Locate the cell with the specified text and output its [x, y] center coordinate. 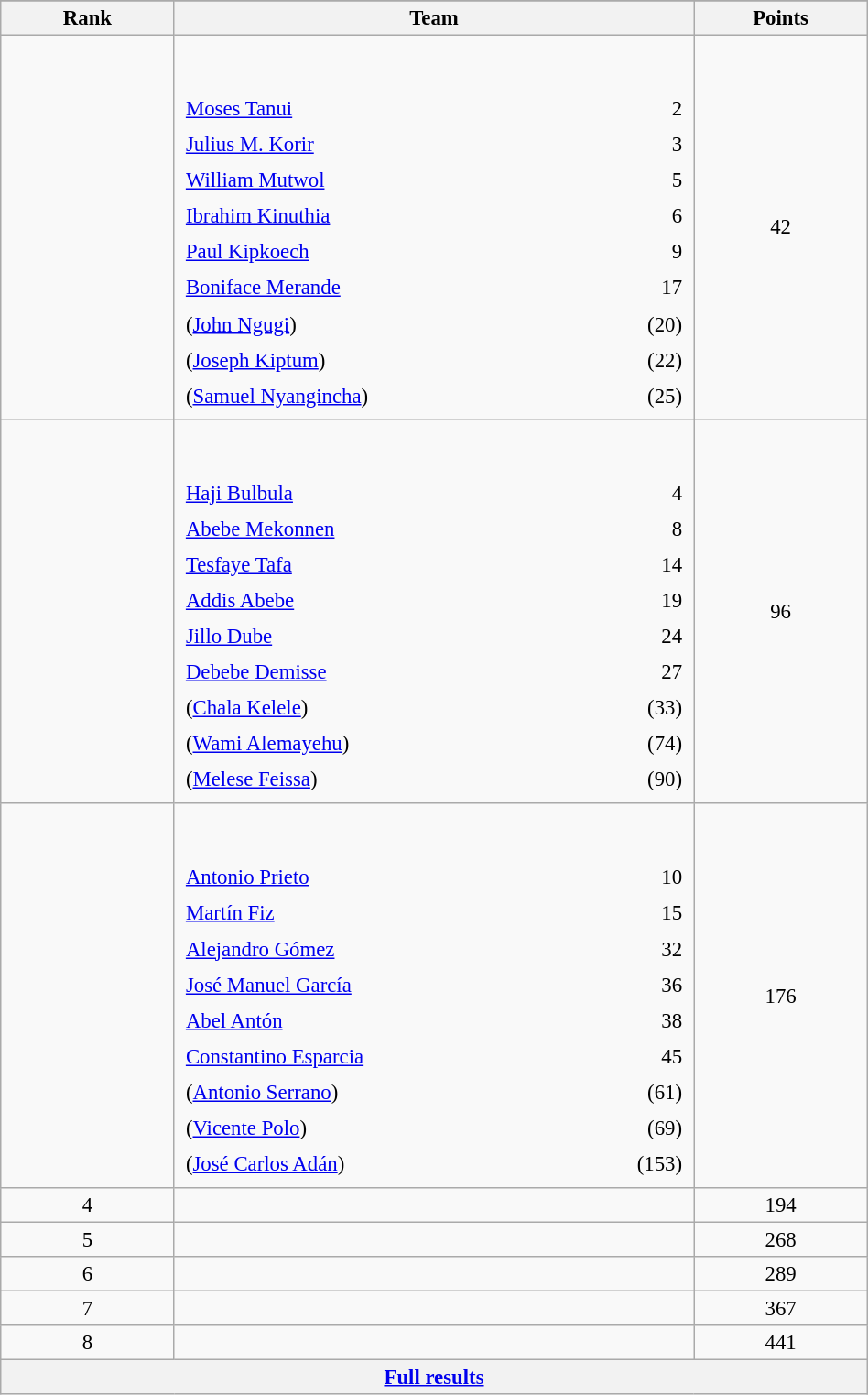
(61) [630, 1092]
289 [780, 1274]
Ibrahim Kinuthia [386, 216]
17 [641, 288]
(Melese Feissa) [382, 779]
Martín Fiz [376, 913]
Boniface Merande [386, 288]
7 [88, 1309]
38 [630, 1020]
Haji Bulbula [382, 493]
(22) [641, 359]
(Samuel Nyangincha) [386, 396]
45 [630, 1056]
96 [780, 612]
14 [636, 564]
Abel Antón [376, 1020]
José Manuel García [376, 985]
(20) [641, 323]
(25) [641, 396]
(José Carlos Adán) [376, 1163]
176 [780, 995]
Rank [88, 18]
Moses Tanui [386, 109]
Jillo Dube [382, 637]
10 [630, 877]
Julius M. Korir [386, 145]
194 [780, 1205]
32 [630, 949]
42 [780, 227]
19 [636, 601]
Tesfaye Tafa [382, 564]
Addis Abebe [382, 601]
(153) [630, 1163]
9 [641, 252]
2 [641, 109]
367 [780, 1309]
(Chala Kelele) [382, 708]
(John Ngugi) [386, 323]
(Joseph Kiptum) [386, 359]
268 [780, 1239]
Team [434, 18]
15 [630, 913]
27 [636, 672]
36 [630, 985]
3 [641, 145]
441 [780, 1343]
(69) [630, 1128]
(33) [636, 708]
Points [780, 18]
(Vicente Polo) [376, 1128]
William Mutwol [386, 180]
Constantino Esparcia [376, 1056]
Abebe Mekonnen [382, 529]
Debebe Demisse [382, 672]
(Wami Alemayehu) [382, 744]
Paul Kipkoech [386, 252]
(74) [636, 744]
24 [636, 637]
Full results [434, 1378]
(90) [636, 779]
(Antonio Serrano) [376, 1092]
Antonio Prieto [376, 877]
Alejandro Gómez [376, 949]
